Detect which cell encompasses the target text, then output its [x, y] center coordinate. 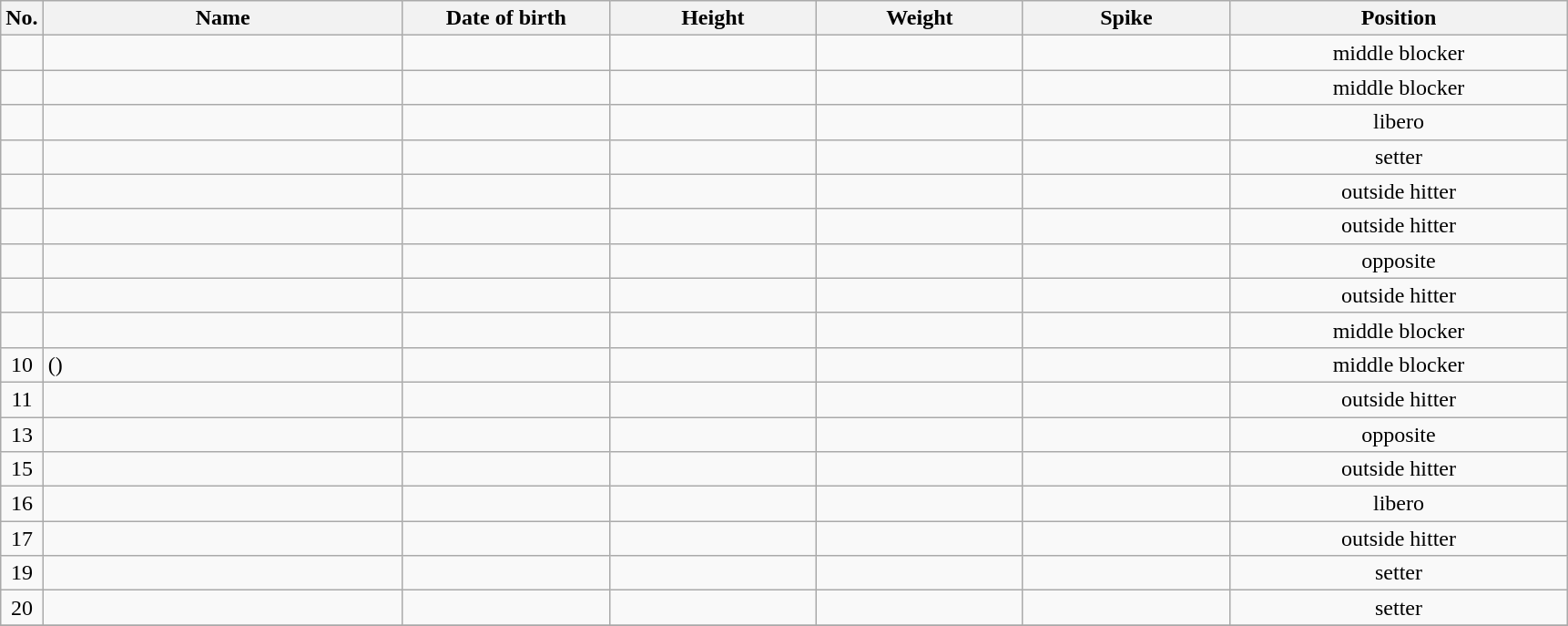
20 [22, 608]
10 [22, 364]
Weight [920, 18]
15 [22, 469]
() [222, 364]
No. [22, 18]
Height [712, 18]
16 [22, 504]
11 [22, 399]
Position [1399, 18]
13 [22, 435]
Spike [1125, 18]
19 [22, 573]
Date of birth [506, 18]
Name [222, 18]
17 [22, 539]
